Find where the given text appears and provide that cell's center as (x, y) coordinate. 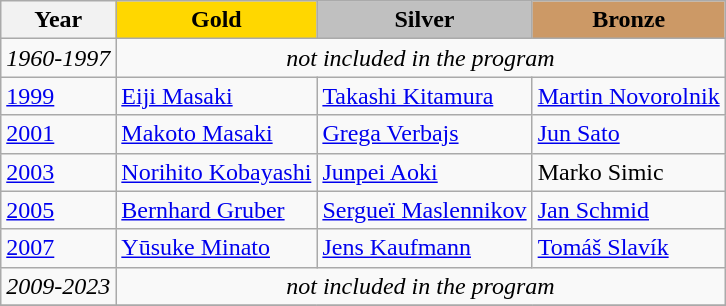
Norihito Kobayashi (216, 172)
2009-2023 (58, 286)
Makoto Masaki (216, 134)
2005 (58, 210)
2003 (58, 172)
Jan Schmid (628, 210)
1999 (58, 96)
Year (58, 20)
Tomáš Slavík (628, 248)
Jun Sato (628, 134)
Grega Verbajs (424, 134)
Bronze (628, 20)
Junpei Aoki (424, 172)
Silver (424, 20)
Marko Simic (628, 172)
Martin Novorolnik (628, 96)
Sergueï Maslennikov (424, 210)
2001 (58, 134)
Jens Kaufmann (424, 248)
2007 (58, 248)
Bernhard Gruber (216, 210)
Eiji Masaki (216, 96)
Yūsuke Minato (216, 248)
1960-1997 (58, 58)
Takashi Kitamura (424, 96)
Gold (216, 20)
